For the text-containing cell, return its midpoint in [X, Y] coordinate format. 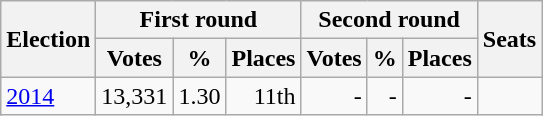
13,331 [134, 96]
Seats [509, 39]
First round [198, 20]
Election [48, 39]
1.30 [200, 96]
Second round [389, 20]
2014 [48, 96]
11th [264, 96]
